Scan for the cell matching the given text and deliver its [x, y] coordinate at center. 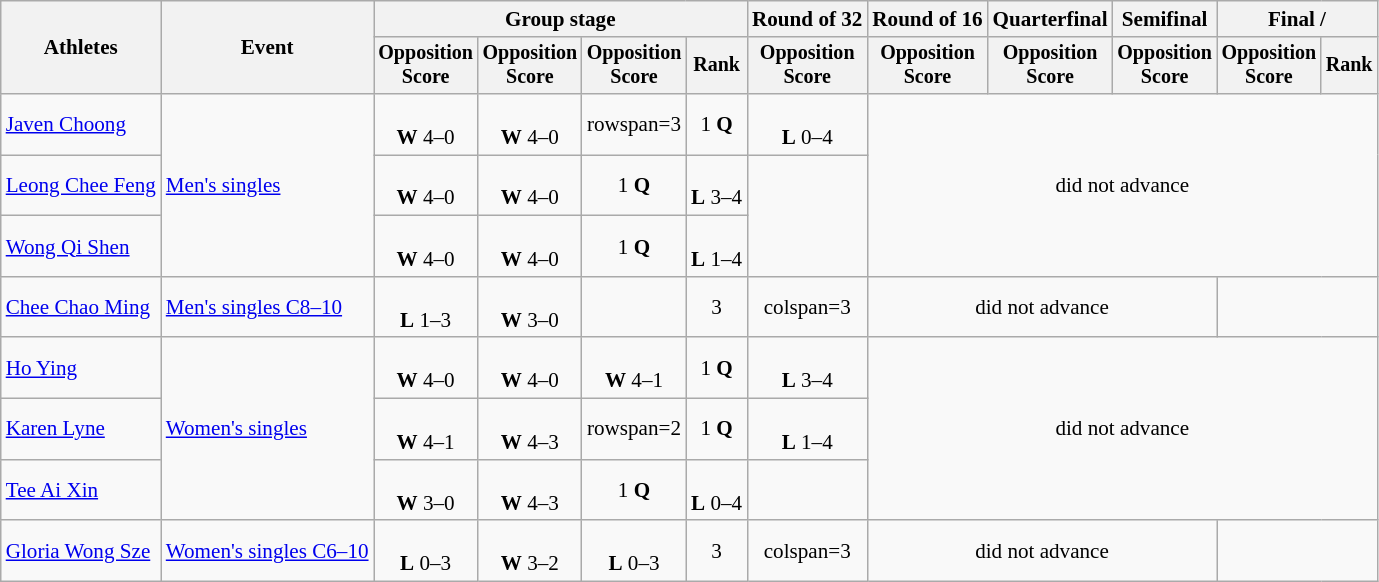
Athletes [81, 48]
Javen Choong [81, 124]
L 1–3 [426, 308]
Round of 32 [807, 18]
rowspan=2 [634, 428]
Wong Qi Shen [81, 246]
Round of 16 [927, 18]
Semifinal [1165, 18]
Event [268, 48]
Tee Ai Xin [81, 490]
Group stage [561, 18]
Men's singles C8–10 [268, 308]
Final / [1297, 18]
Karen Lyne [81, 428]
Leong Chee Feng [81, 186]
W 3–2 [530, 550]
Men's singles [268, 186]
rowspan=3 [634, 124]
Ho Ying [81, 368]
Women's singles C6–10 [268, 550]
Chee Chao Ming [81, 308]
Quarterfinal [1050, 18]
Gloria Wong Sze [81, 550]
Women's singles [268, 430]
